Return the [X, Y] coordinate for the center point of the cell that contains the specified text.  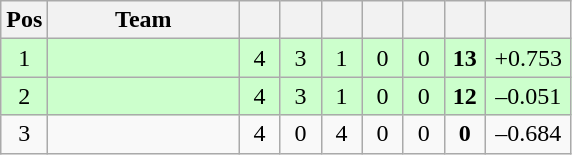
–0.051 [528, 96]
Pos [24, 20]
2 [24, 96]
–0.684 [528, 134]
Team [144, 20]
+0.753 [528, 58]
13 [464, 58]
12 [464, 96]
